Find where the given text appears and provide that cell's center as (X, Y) coordinate. 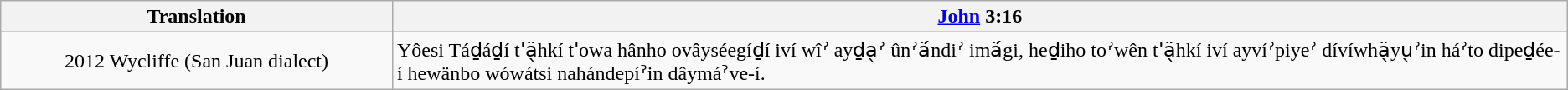
John 3:16 (980, 17)
2012 Wycliffe (San Juan dialect) (197, 61)
Translation (197, 17)
